Return the (x, y) coordinate for the center point of the cell that contains the specified text.  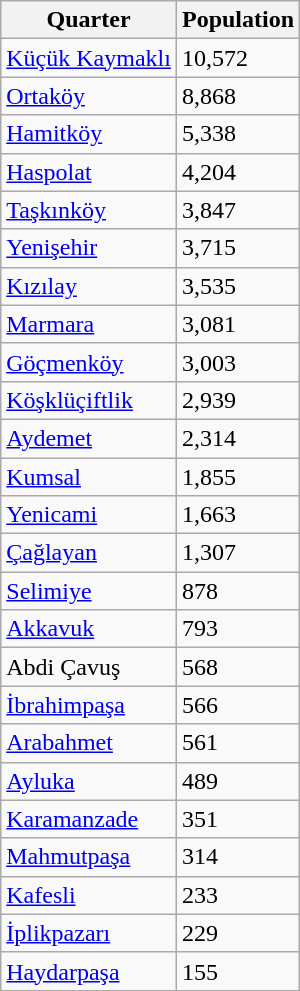
Mahmutpaşa (89, 857)
1,855 (238, 477)
Haydarpaşa (89, 971)
878 (238, 591)
3,081 (238, 324)
351 (238, 819)
Ayluka (89, 781)
3,847 (238, 210)
Kumsal (89, 477)
Population (238, 20)
Arabahmet (89, 743)
5,338 (238, 134)
Kızılay (89, 286)
Hamitköy (89, 134)
566 (238, 705)
3,535 (238, 286)
233 (238, 895)
Karamanzade (89, 819)
155 (238, 971)
Küçük Kaymaklı (89, 58)
314 (238, 857)
8,868 (238, 96)
İplikpazarı (89, 933)
Aydemet (89, 438)
2,939 (238, 400)
Yenicami (89, 515)
Köşklüçiftlik (89, 400)
Marmara (89, 324)
561 (238, 743)
Akkavuk (89, 629)
Taşkınköy (89, 210)
489 (238, 781)
1,307 (238, 553)
4,204 (238, 172)
1,663 (238, 515)
Haspolat (89, 172)
793 (238, 629)
10,572 (238, 58)
Kafesli (89, 895)
3,715 (238, 248)
Selimiye (89, 591)
2,314 (238, 438)
Göçmenköy (89, 362)
Abdi Çavuş (89, 667)
Yenişehir (89, 248)
3,003 (238, 362)
Quarter (89, 20)
568 (238, 667)
İbrahimpaşa (89, 705)
229 (238, 933)
Ortaköy (89, 96)
Çağlayan (89, 553)
